Locate the cell with the specified text and output its (x, y) center coordinate. 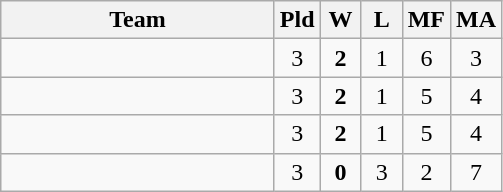
W (340, 20)
MF (426, 20)
Team (138, 20)
6 (426, 58)
7 (476, 172)
L (382, 20)
MA (476, 20)
0 (340, 172)
Pld (297, 20)
